Find where the given text appears and provide that cell's center as (X, Y) coordinate. 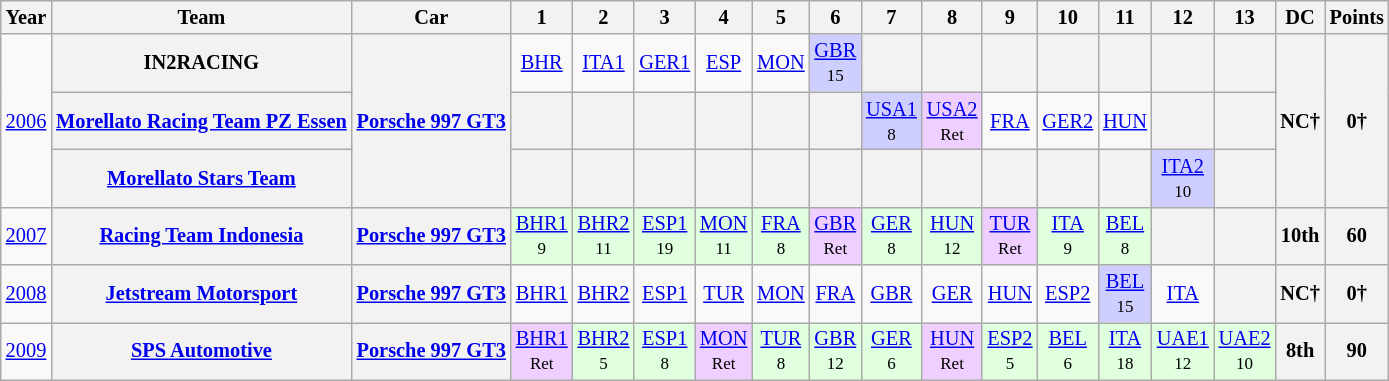
IN2RACING (201, 63)
BEL8 (1125, 236)
ESP1 (664, 294)
UAE210 (1245, 351)
BHR1 (542, 294)
8th (1300, 351)
ITA (1183, 294)
GBR (892, 294)
2 (604, 17)
BHR211 (604, 236)
90 (1357, 351)
HUN12 (952, 236)
Car (432, 17)
GER (952, 294)
Year (26, 17)
ITA18 (1125, 351)
BEL6 (1068, 351)
BHR (542, 63)
6 (836, 17)
5 (780, 17)
2009 (26, 351)
TUR (724, 294)
Morellato Stars Team (201, 178)
BEL15 (1125, 294)
10 (1068, 17)
GBRRet (836, 236)
4 (724, 17)
TUR8 (780, 351)
MON11 (724, 236)
Morellato Racing Team PZ Essen (201, 121)
ESP (724, 63)
USA2Ret (952, 121)
GER1 (664, 63)
1 (542, 17)
UAE112 (1183, 351)
HUNRet (952, 351)
7 (892, 17)
11 (1125, 17)
ESP18 (664, 351)
Racing Team Indonesia (201, 236)
Jetstream Motorsport (201, 294)
60 (1357, 236)
GER8 (892, 236)
ESP119 (664, 236)
BHR25 (604, 351)
GBR12 (836, 351)
BHR19 (542, 236)
GER2 (1068, 121)
ESP2 (1068, 294)
BHR2 (604, 294)
2008 (26, 294)
2006 (26, 120)
Points (1357, 17)
2007 (26, 236)
9 (1010, 17)
SPS Automotive (201, 351)
12 (1183, 17)
TURRet (1010, 236)
ESP25 (1010, 351)
Team (201, 17)
10th (1300, 236)
USA18 (892, 121)
MONRet (724, 351)
GBR15 (836, 63)
ITA9 (1068, 236)
ITA210 (1183, 178)
DC (1300, 17)
3 (664, 17)
13 (1245, 17)
GER6 (892, 351)
FRA8 (780, 236)
ITA1 (604, 63)
BHR1Ret (542, 351)
8 (952, 17)
